Determine the (X, Y) coordinate at the center of the cell enclosing the given text.  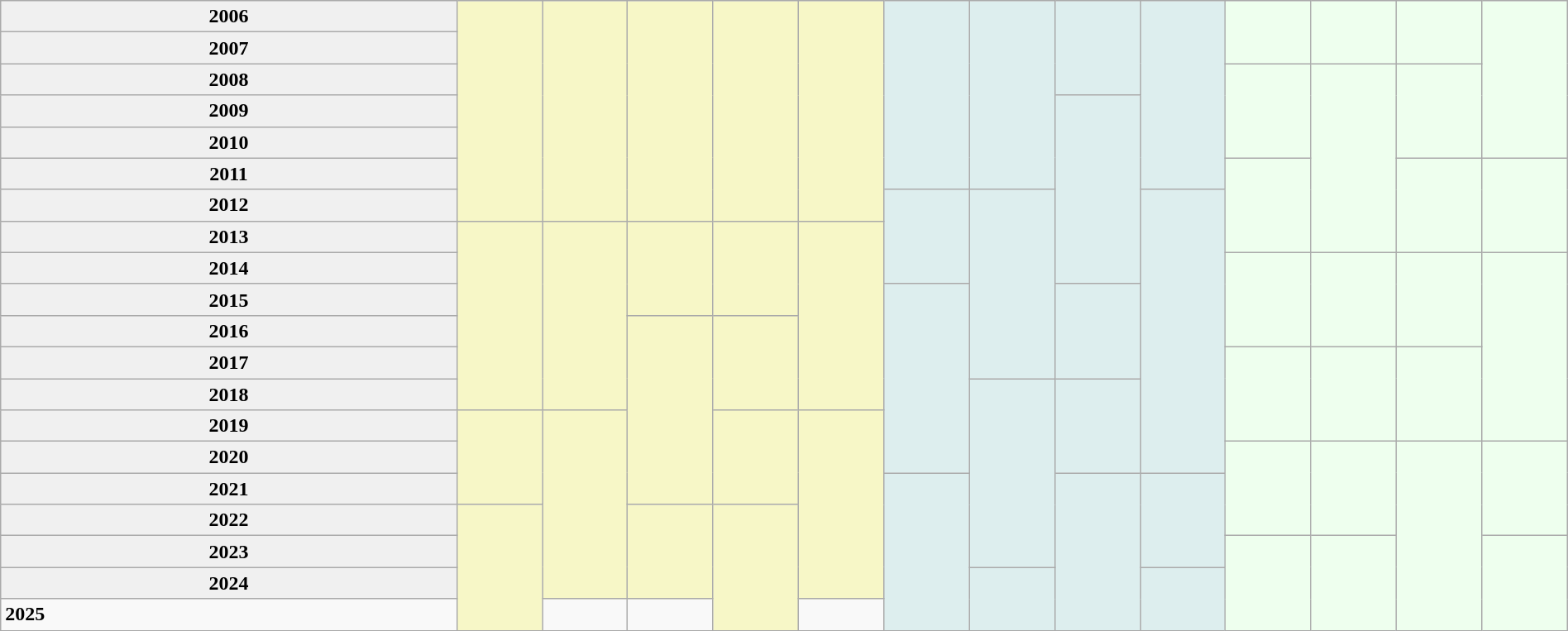
2022 (229, 520)
2014 (229, 268)
2021 (229, 489)
2012 (229, 205)
2017 (229, 362)
2018 (229, 394)
2011 (229, 174)
2006 (229, 17)
2007 (229, 48)
2015 (229, 299)
2019 (229, 426)
2020 (229, 457)
2010 (229, 142)
2025 (229, 614)
2008 (229, 79)
2024 (229, 583)
2013 (229, 237)
2009 (229, 111)
2016 (229, 331)
2023 (229, 552)
